Determine the [x, y] coordinate at the center of the cell enclosing the given text.  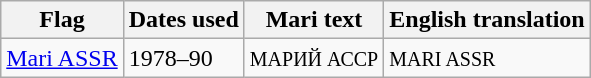
Flag [62, 20]
Mari text [314, 20]
MARI ASSR [487, 58]
МАРИЙ АССР [314, 58]
1978–90 [184, 58]
Dates used [184, 20]
English translation [487, 20]
Mari ASSR [62, 58]
